Return the [x, y] coordinate for the center point of the cell that contains the specified text.  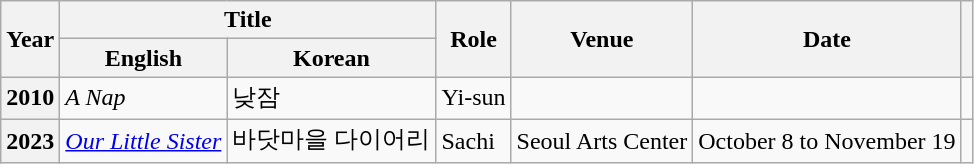
Year [30, 39]
Title [248, 20]
Date [827, 39]
Our Little Sister [144, 140]
Sachi [474, 140]
바닷마을 다이어리 [332, 140]
Yi-sun [474, 98]
Role [474, 39]
Venue [602, 39]
Korean [332, 58]
2010 [30, 98]
Seoul Arts Center [602, 140]
A Nap [144, 98]
English [144, 58]
낮잠 [332, 98]
2023 [30, 140]
October 8 to November 19 [827, 140]
